Scan for the cell matching the given text and deliver its (x, y) coordinate at center. 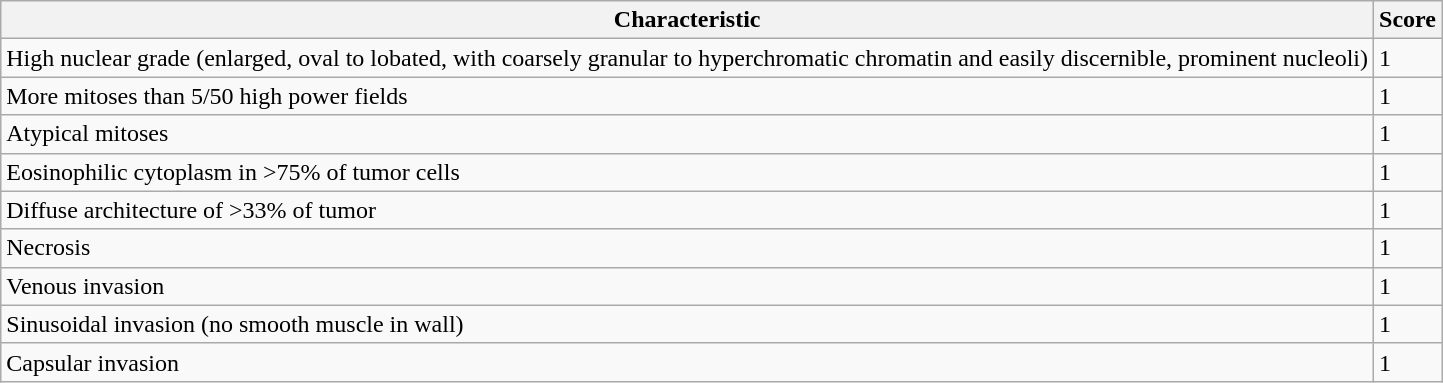
Score (1408, 20)
Characteristic (688, 20)
High nuclear grade (enlarged, oval to lobated, with coarsely granular to hyperchromatic chromatin and easily discernible, prominent nucleoli) (688, 58)
Diffuse architecture of >33% of tumor (688, 210)
Atypical mitoses (688, 134)
More mitoses than 5/50 high power fields (688, 96)
Necrosis (688, 248)
Venous invasion (688, 286)
Sinusoidal invasion (no smooth muscle in wall) (688, 324)
Eosinophilic cytoplasm in >75% of tumor cells (688, 172)
Capsular invasion (688, 362)
